Find where the given text appears and provide that cell's center as [x, y] coordinate. 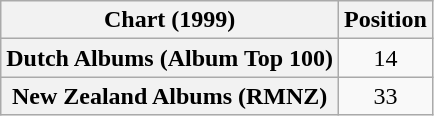
Dutch Albums (Album Top 100) [170, 58]
33 [386, 96]
14 [386, 58]
Position [386, 20]
New Zealand Albums (RMNZ) [170, 96]
Chart (1999) [170, 20]
